Determine the [X, Y] coordinate at the center of the cell enclosing the given text.  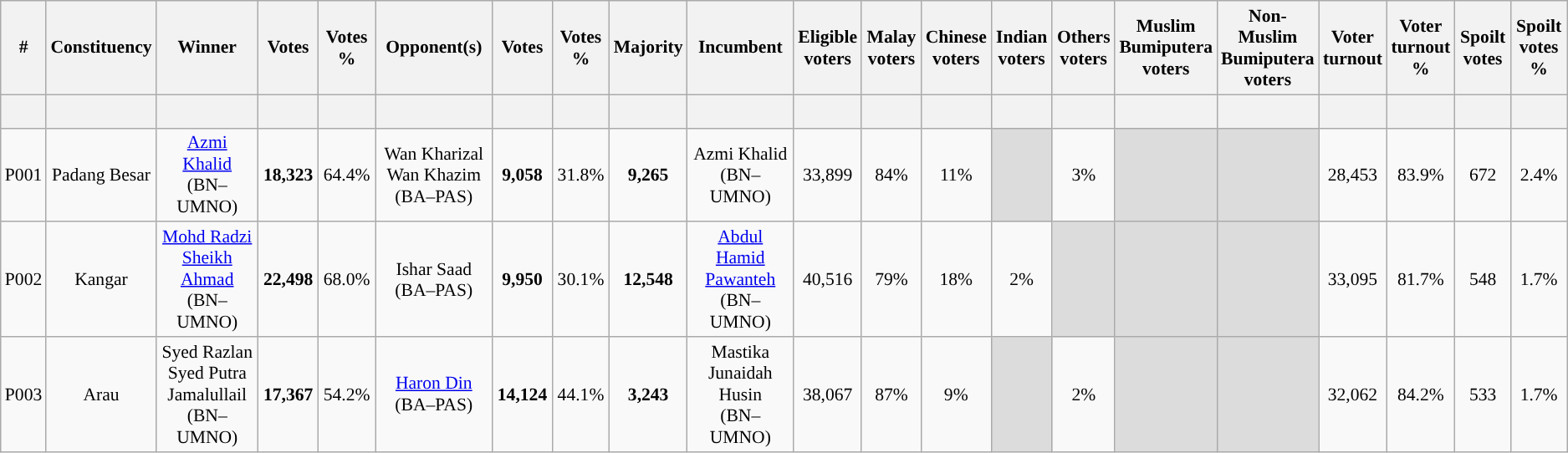
33,095 [1353, 280]
14,124 [523, 394]
84% [891, 175]
548 [1484, 280]
Eligible voters [828, 48]
Incumbent [741, 48]
Kangar [100, 280]
Chinese voters [956, 48]
P002 [23, 280]
Others voters [1084, 48]
Syed Razlan Syed Putra Jamalullail(BN–UMNO) [207, 394]
Mastika Junaidah Husin(BN–UMNO) [741, 394]
Spoilt votes % [1539, 48]
672 [1484, 175]
Majority [649, 48]
Indian voters [1022, 48]
17,367 [289, 394]
40,516 [828, 280]
P003 [23, 394]
Haron Din(BA–PAS) [434, 394]
Opponent(s) [434, 48]
Voter turnout [1353, 48]
22,498 [289, 280]
9,265 [649, 175]
Abdul Hamid Pawanteh(BN–UMNO) [741, 280]
Constituency [100, 48]
P001 [23, 175]
11% [956, 175]
Arau [100, 394]
Mohd Radzi Sheikh Ahmad(BN–UMNO) [207, 280]
18% [956, 280]
38,067 [828, 394]
Spoilt votes [1484, 48]
30.1% [580, 280]
68.0% [346, 280]
9,950 [523, 280]
Malay voters [891, 48]
3% [1084, 175]
Voter turnout % [1420, 48]
# [23, 48]
28,453 [1353, 175]
84.2% [1420, 394]
54.2% [346, 394]
44.1% [580, 394]
83.9% [1420, 175]
87% [891, 394]
32,062 [1353, 394]
81.7% [1420, 280]
Wan Kharizal Wan Khazim(BA–PAS) [434, 175]
18,323 [289, 175]
Non-Muslim Bumiputera voters [1268, 48]
Ishar Saad(BA–PAS) [434, 280]
2.4% [1539, 175]
64.4% [346, 175]
Winner [207, 48]
79% [891, 280]
Muslim Bumiputera voters [1166, 48]
31.8% [580, 175]
9,058 [523, 175]
9% [956, 394]
12,548 [649, 280]
Padang Besar [100, 175]
33,899 [828, 175]
3,243 [649, 394]
533 [1484, 394]
